Provide the (X, Y) coordinate of the cell's center where the given text is located.  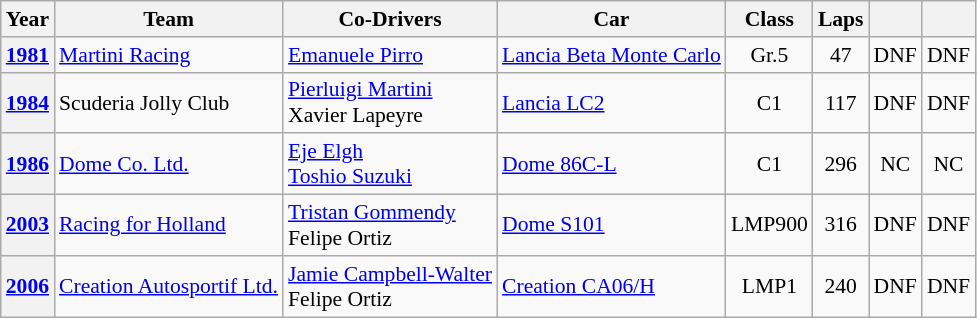
1984 (28, 102)
LMP1 (770, 286)
240 (841, 286)
296 (841, 164)
2006 (28, 286)
Co-Drivers (390, 19)
47 (841, 55)
Lancia Beta Monte Carlo (612, 55)
Tristan Gommendy Felipe Ortiz (390, 226)
Scuderia Jolly Club (168, 102)
Emanuele Pirro (390, 55)
Laps (841, 19)
Dome S101 (612, 226)
Jamie Campbell-Walter Felipe Ortiz (390, 286)
Eje Elgh Toshio Suzuki (390, 164)
Year (28, 19)
Pierluigi Martini Xavier Lapeyre (390, 102)
Lancia LC2 (612, 102)
Martini Racing (168, 55)
Creation CA06/H (612, 286)
1986 (28, 164)
Dome Co. Ltd. (168, 164)
2003 (28, 226)
Creation Autosportif Ltd. (168, 286)
316 (841, 226)
Class (770, 19)
Dome 86C-L (612, 164)
Gr.5 (770, 55)
Car (612, 19)
Racing for Holland (168, 226)
LMP900 (770, 226)
Team (168, 19)
1981 (28, 55)
117 (841, 102)
